From the cell containing the given text, extract its center point as (X, Y) coordinate. 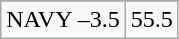
55.5 (152, 20)
NAVY –3.5 (63, 20)
